Return [X, Y] of the center of cell containing provided text 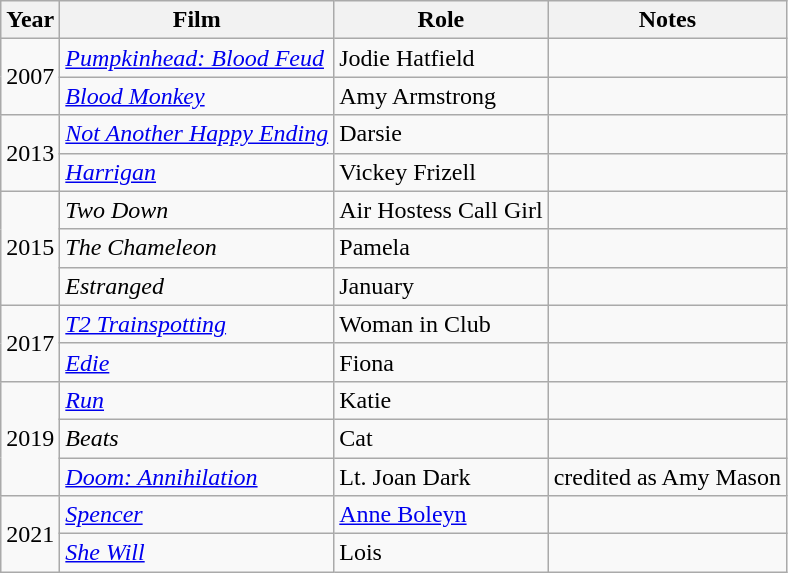
Pamela [441, 248]
2019 [30, 438]
Pumpkinhead: Blood Feud [197, 58]
Jodie Hatfield [441, 58]
Spencer [197, 515]
2013 [30, 153]
Harrigan [197, 172]
Not Another Happy Ending [197, 134]
Two Down [197, 210]
Run [197, 400]
2017 [30, 343]
Amy Armstrong [441, 96]
Role [441, 20]
Year [30, 20]
Blood Monkey [197, 96]
Estranged [197, 286]
Katie [441, 400]
Edie [197, 362]
Notes [667, 20]
2021 [30, 534]
credited as Amy Mason [667, 477]
Anne Boleyn [441, 515]
2007 [30, 77]
Woman in Club [441, 324]
Lt. Joan Dark [441, 477]
Fiona [441, 362]
Film [197, 20]
2015 [30, 248]
Doom: Annihilation [197, 477]
January [441, 286]
Air Hostess Call Girl [441, 210]
Beats [197, 438]
She Will [197, 553]
T2 Trainspotting [197, 324]
The Chameleon [197, 248]
Darsie [441, 134]
Lois [441, 553]
Cat [441, 438]
Vickey Frizell [441, 172]
